Locate the cell with the specified text and output its (x, y) center coordinate. 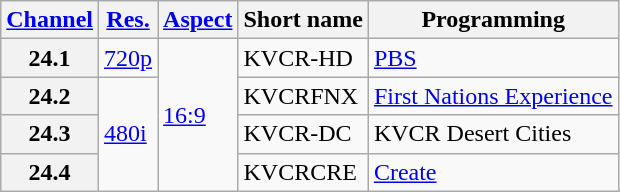
KVCR-DC (303, 134)
KVCR Desert Cities (493, 134)
Short name (303, 20)
24.1 (50, 58)
KVCR-HD (303, 58)
Channel (50, 20)
24.2 (50, 96)
Res. (128, 20)
24.3 (50, 134)
24.4 (50, 172)
16:9 (198, 115)
First Nations Experience (493, 96)
Programming (493, 20)
720p (128, 58)
KVCRCRE (303, 172)
480i (128, 134)
KVCRFNX (303, 96)
PBS (493, 58)
Create (493, 172)
Aspect (198, 20)
